Locate the cell with the specified text and output its (x, y) center coordinate. 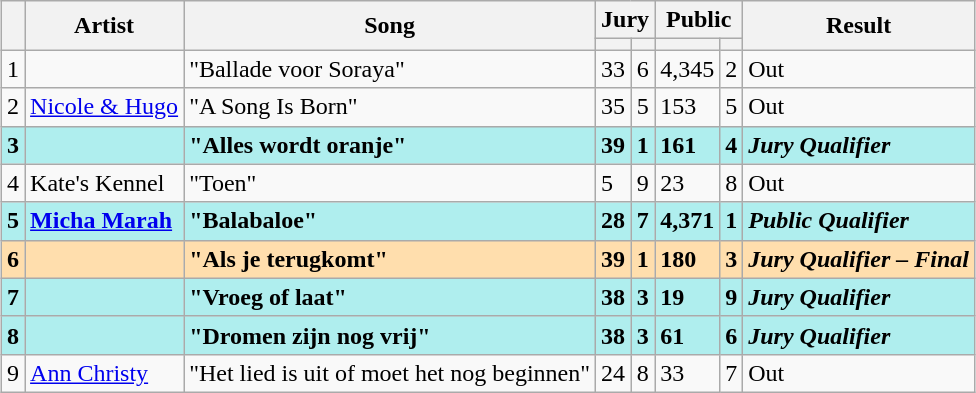
"Balabaloe" (390, 221)
"Ballade voor Soraya" (390, 69)
"Het lied is uit of moet het nog beginnen" (390, 373)
Song (390, 26)
Artist (104, 26)
4,371 (688, 221)
Result (859, 26)
61 (688, 335)
161 (688, 145)
Micha Marah (104, 221)
35 (614, 107)
"Als je terugkomt" (390, 259)
"Vroeg of laat" (390, 297)
Public (699, 20)
"Toen" (390, 183)
Public Qualifier (859, 221)
"Dromen zijn nog vrij" (390, 335)
180 (688, 259)
Ann Christy (104, 373)
Jury (626, 20)
4,345 (688, 69)
23 (688, 183)
153 (688, 107)
"Alles wordt oranje" (390, 145)
19 (688, 297)
Nicole & Hugo (104, 107)
28 (614, 221)
Kate's Kennel (104, 183)
Jury Qualifier – Final (859, 259)
"A Song Is Born" (390, 107)
24 (614, 373)
